Identify which cell holds the provided text, then report its [x, y] central coordinate. 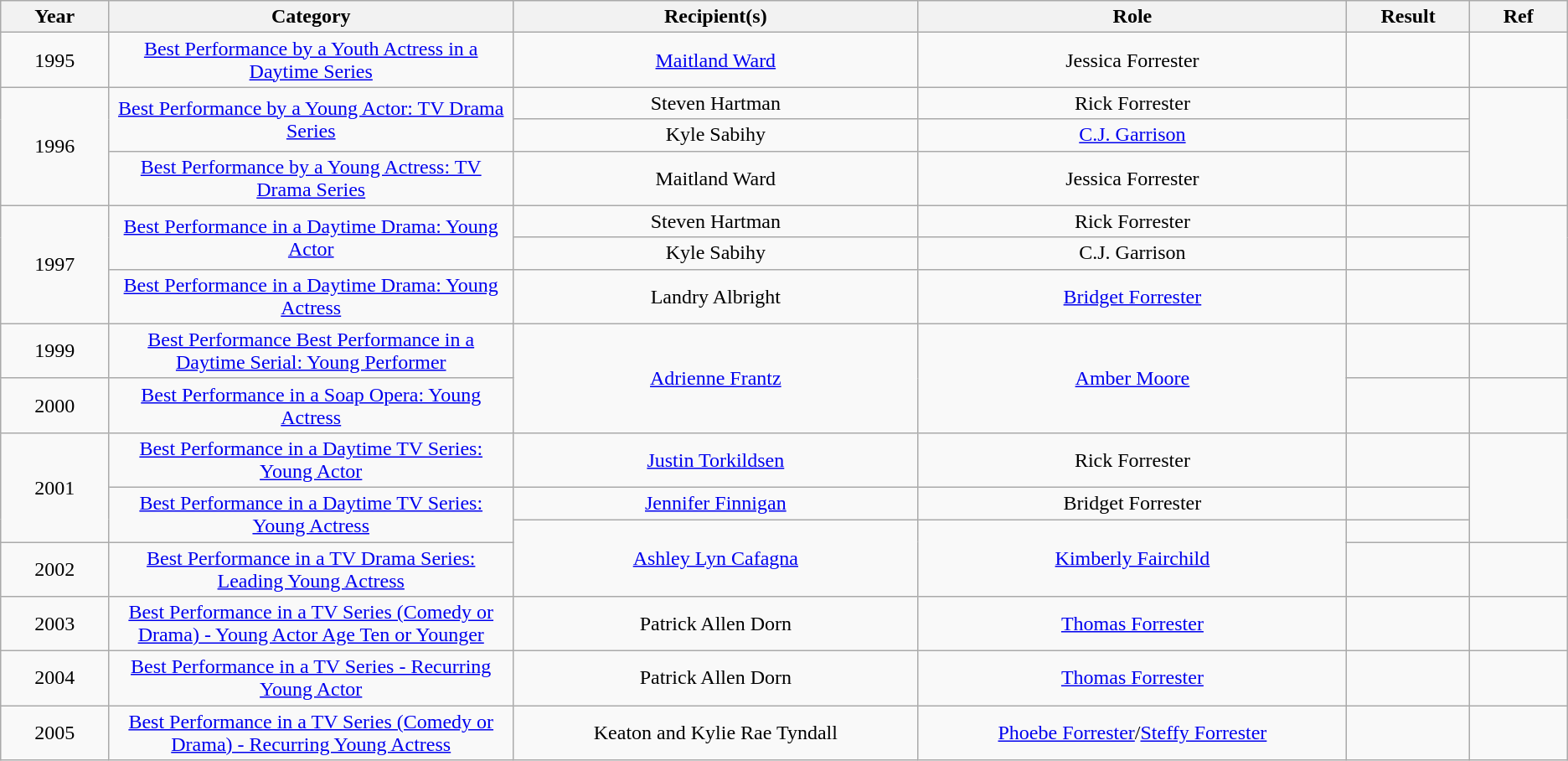
Category [312, 17]
Best Performance Best Performance in a Daytime Serial: Young Performer [312, 350]
Landry Albright [715, 297]
1999 [55, 350]
2001 [55, 487]
Recipient(s) [715, 17]
Best Performance in a TV Drama Series: Leading Young Actress [312, 568]
Keaton and Kylie Rae Tyndall [715, 733]
Best Performance in a Daytime Drama: Young Actor [312, 237]
Best Performance in a TV Series (Comedy or Drama) - Recurring Young Actress [312, 733]
Role [1132, 17]
Best Performance in a TV Series - Recurring Young Actor [312, 679]
1995 [55, 60]
Ashley Lyn Cafagna [715, 558]
Justin Torkildsen [715, 459]
Best Performance in a Daytime Drama: Young Actress [312, 297]
Adrienne Frantz [715, 378]
Best Performance in a TV Series (Comedy or Drama) - Young Actor Age Ten or Younger [312, 624]
2004 [55, 679]
Best Performance in a Daytime TV Series: Young Actress [312, 515]
Best Performance by a Youth Actress in a Daytime Series [312, 60]
Best Performance in a Soap Opera: Young Actress [312, 406]
Best Performance by a Young Actress: TV Drama Series [312, 178]
Amber Moore [1132, 378]
2000 [55, 406]
Ref [1518, 17]
2005 [55, 733]
2003 [55, 624]
Result [1408, 17]
Jennifer Finnigan [715, 503]
Best Performance by a Young Actor: TV Drama Series [312, 119]
1996 [55, 146]
Kimberly Fairchild [1132, 558]
2002 [55, 568]
Best Performance in a Daytime TV Series: Young Actor [312, 459]
Year [55, 17]
Phoebe Forrester/Steffy Forrester [1132, 733]
1997 [55, 265]
